Detect which cell encompasses the target text, then output its [X, Y] center coordinate. 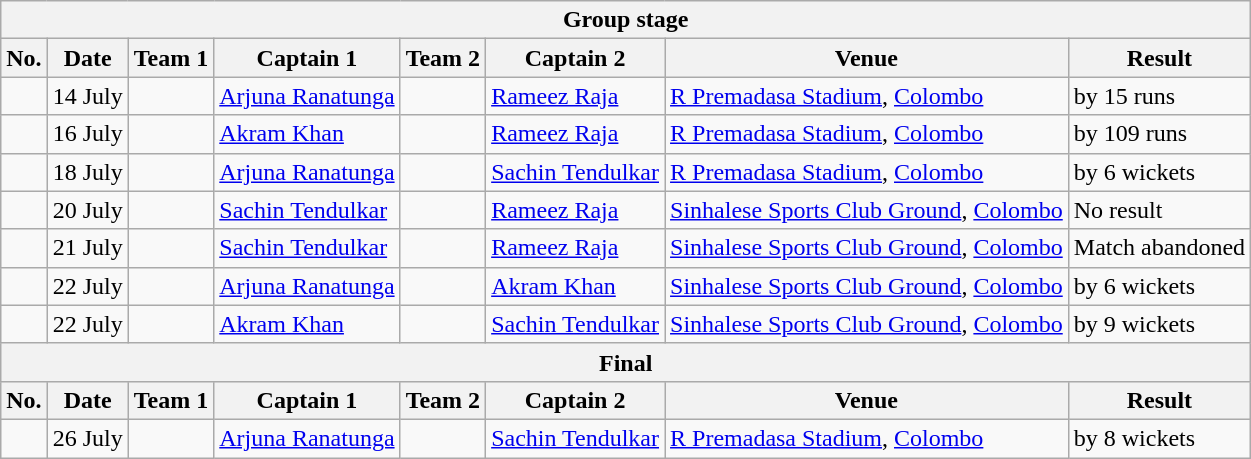
by 8 wickets [1159, 438]
14 July [88, 96]
by 109 runs [1159, 134]
No result [1159, 210]
21 July [88, 248]
Final [626, 362]
16 July [88, 134]
Match abandoned [1159, 248]
by 15 runs [1159, 96]
26 July [88, 438]
18 July [88, 172]
20 July [88, 210]
by 9 wickets [1159, 324]
Group stage [626, 20]
